Return the [x, y] coordinate for the center point of the cell that contains the specified text.  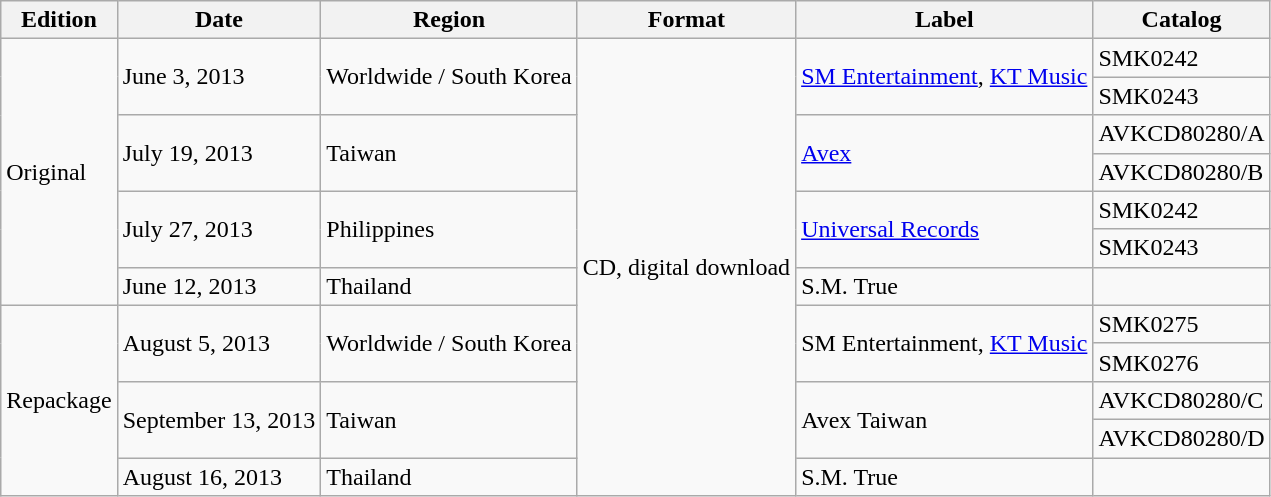
AVKCD80280/A [1182, 134]
Region [449, 20]
Original [59, 172]
July 19, 2013 [219, 153]
Philippines [449, 229]
CD, digital download [686, 268]
Edition [59, 20]
SMK0276 [1182, 362]
AVKCD80280/D [1182, 438]
AVKCD80280/C [1182, 400]
Repackage [59, 400]
Date [219, 20]
July 27, 2013 [219, 229]
June 12, 2013 [219, 286]
August 5, 2013 [219, 343]
September 13, 2013 [219, 419]
Catalog [1182, 20]
Label [944, 20]
Format [686, 20]
Avex [944, 153]
June 3, 2013 [219, 77]
AVKCD80280/B [1182, 172]
Avex Taiwan [944, 419]
August 16, 2013 [219, 477]
SMK0275 [1182, 324]
Universal Records [944, 229]
